Return the (x, y) coordinate for the center point of the cell that contains the specified text.  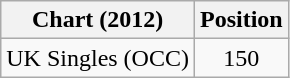
Chart (2012) (98, 20)
UK Singles (OCC) (98, 58)
Position (241, 20)
150 (241, 58)
